Search for the cell housing the specified text and yield its (X, Y) center coordinate. 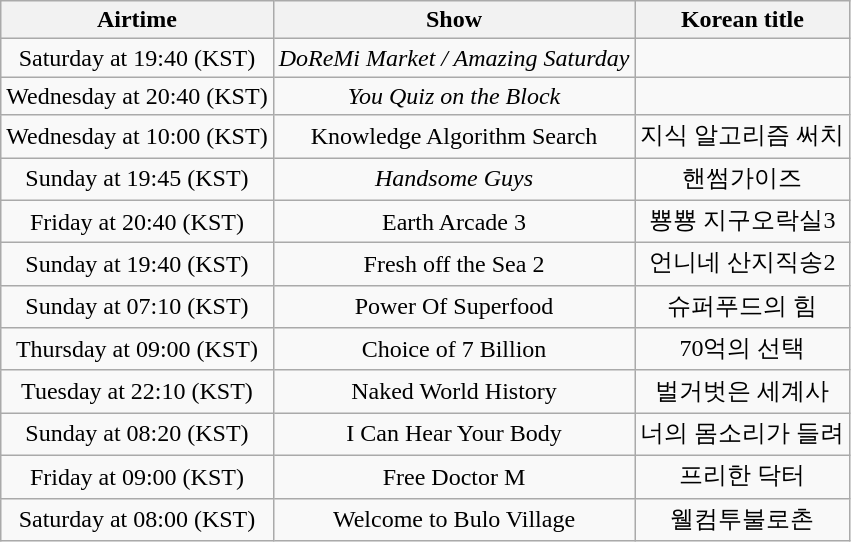
Tuesday at 22:10 (KST) (137, 392)
70억의 선택 (742, 350)
핸썸가이즈 (742, 180)
Airtime (137, 20)
Knowledge Algorithm Search (454, 136)
Choice of 7 Billion (454, 350)
Free Doctor M (454, 476)
Friday at 09:00 (KST) (137, 476)
I Can Hear Your Body (454, 434)
Thursday at 09:00 (KST) (137, 350)
슈퍼푸드의 힘 (742, 306)
너의 몸소리가 들려 (742, 434)
Fresh off the Sea 2 (454, 264)
Show (454, 20)
Naked World History (454, 392)
Korean title (742, 20)
Sunday at 19:45 (KST) (137, 180)
Sunday at 19:40 (KST) (137, 264)
DoReMi Market / Amazing Saturday (454, 58)
You Quiz on the Block (454, 96)
Friday at 20:40 (KST) (137, 222)
Power Of Superfood (454, 306)
프리한 닥터 (742, 476)
Earth Arcade 3 (454, 222)
Sunday at 07:10 (KST) (137, 306)
뿅뿅 지구오락실3 (742, 222)
Wednesday at 10:00 (KST) (137, 136)
벌거벗은 세계사 (742, 392)
웰컴투불로촌 (742, 520)
Handsome Guys (454, 180)
Sunday at 08:20 (KST) (137, 434)
언니네 산지직송2 (742, 264)
Welcome to Bulo Village (454, 520)
Wednesday at 20:40 (KST) (137, 96)
Saturday at 08:00 (KST) (137, 520)
Saturday at 19:40 (KST) (137, 58)
지식 알고리즘 써치 (742, 136)
